Locate the cell with the specified text and output its [X, Y] center coordinate. 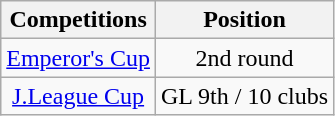
Position [244, 20]
Competitions [78, 20]
GL 9th / 10 clubs [244, 96]
2nd round [244, 58]
J.League Cup [78, 96]
Emperor's Cup [78, 58]
